Locate the cell with the specified text and output its (X, Y) center coordinate. 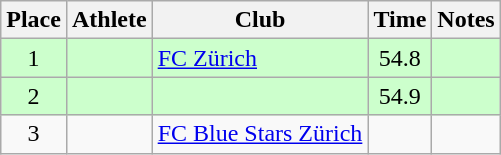
Athlete (109, 20)
1 (34, 58)
FC Blue Stars Zürich (260, 134)
3 (34, 134)
Place (34, 20)
Notes (466, 20)
FC Zürich (260, 58)
Club (260, 20)
54.8 (400, 58)
Time (400, 20)
54.9 (400, 96)
2 (34, 96)
